Return [x, y] of the center of cell containing provided text 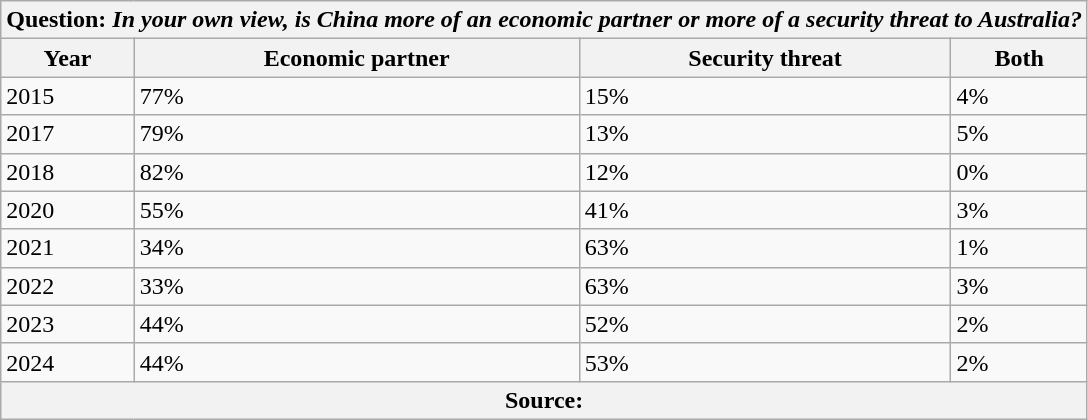
2021 [68, 248]
Year [68, 58]
Security threat [765, 58]
5% [1020, 134]
2015 [68, 96]
Both [1020, 58]
2022 [68, 286]
55% [356, 210]
2020 [68, 210]
2018 [68, 172]
Source: [544, 400]
77% [356, 96]
4% [1020, 96]
34% [356, 248]
Question: In your own view, is China more of an economic partner or more of a security threat to Australia? [544, 20]
2023 [68, 324]
53% [765, 362]
79% [356, 134]
1% [1020, 248]
2024 [68, 362]
33% [356, 286]
2017 [68, 134]
52% [765, 324]
13% [765, 134]
Economic partner [356, 58]
41% [765, 210]
0% [1020, 172]
12% [765, 172]
15% [765, 96]
82% [356, 172]
